Locate the cell with the specified text and output its (X, Y) center coordinate. 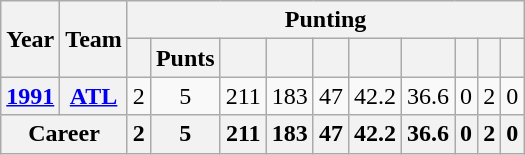
Punting (325, 20)
Career (64, 134)
Year (30, 39)
Team (94, 39)
Punts (185, 58)
1991 (30, 96)
ATL (94, 96)
